For the text-containing cell, return its midpoint in [x, y] coordinate format. 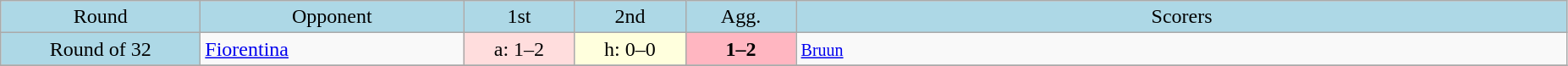
Fiorentina [332, 49]
2nd [630, 17]
1st [520, 17]
Agg. [741, 17]
Bruun [1181, 49]
Opponent [332, 17]
Round of 32 [101, 49]
Scorers [1181, 17]
h: 0–0 [630, 49]
1–2 [741, 49]
a: 1–2 [520, 49]
Round [101, 17]
